Output the (X, Y) coordinate of the center of the cell containing the given text.  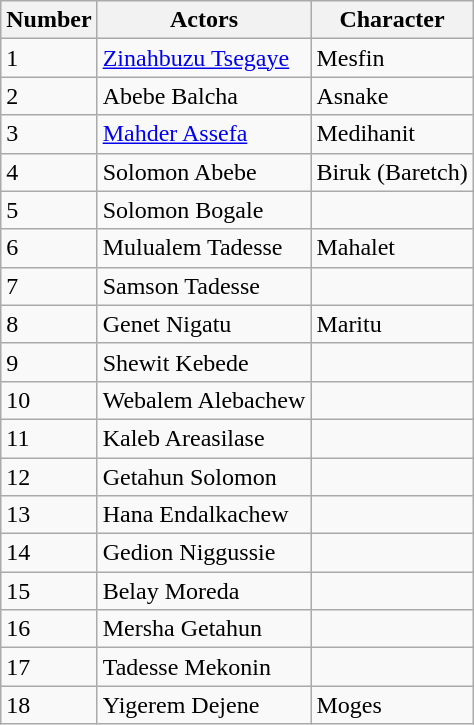
Yigerem Dejene (204, 705)
Mersha Getahun (204, 629)
12 (49, 477)
15 (49, 591)
18 (49, 705)
11 (49, 438)
Gedion Niggussie (204, 553)
10 (49, 400)
6 (49, 248)
4 (49, 172)
16 (49, 629)
Mahalet (392, 248)
Biruk (Baretch) (392, 172)
7 (49, 286)
2 (49, 96)
Abebe Balcha (204, 96)
Zinahbuzu Tsegaye (204, 58)
Tadesse Mekonin (204, 667)
8 (49, 324)
Kaleb Areasilase (204, 438)
9 (49, 362)
Solomon Abebe (204, 172)
Solomon Bogale (204, 210)
17 (49, 667)
Medihanit (392, 134)
Belay Moreda (204, 591)
1 (49, 58)
Actors (204, 20)
Moges (392, 705)
Samson Tadesse (204, 286)
5 (49, 210)
Character (392, 20)
Getahun Solomon (204, 477)
14 (49, 553)
13 (49, 515)
Maritu (392, 324)
Webalem Alebachew (204, 400)
Genet Nigatu (204, 324)
3 (49, 134)
Hana Endalkachew (204, 515)
Number (49, 20)
Mulualem Tadesse (204, 248)
Shewit Kebede (204, 362)
Mahder Assefa (204, 134)
Asnake (392, 96)
Mesfin (392, 58)
